Detect which cell encompasses the target text, then output its (X, Y) center coordinate. 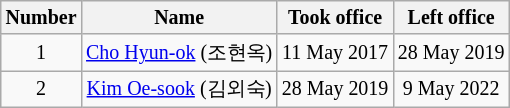
11 May 2017 (335, 53)
Cho Hyun-ok (조현옥) (179, 53)
Left office (451, 18)
Name (179, 18)
1 (42, 53)
2 (42, 89)
Number (42, 18)
Took office (335, 18)
9 May 2022 (451, 89)
Kim Oe-sook (김외숙) (179, 89)
